Scan for the cell matching the given text and deliver its [x, y] coordinate at center. 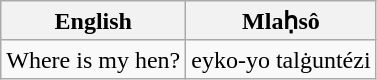
Where is my hen? [94, 59]
English [94, 21]
Mlaḥsô [281, 21]
eyko-yo talġuntézi [281, 59]
